Extract the [X, Y] coordinate from the center of the cell holding the provided text.  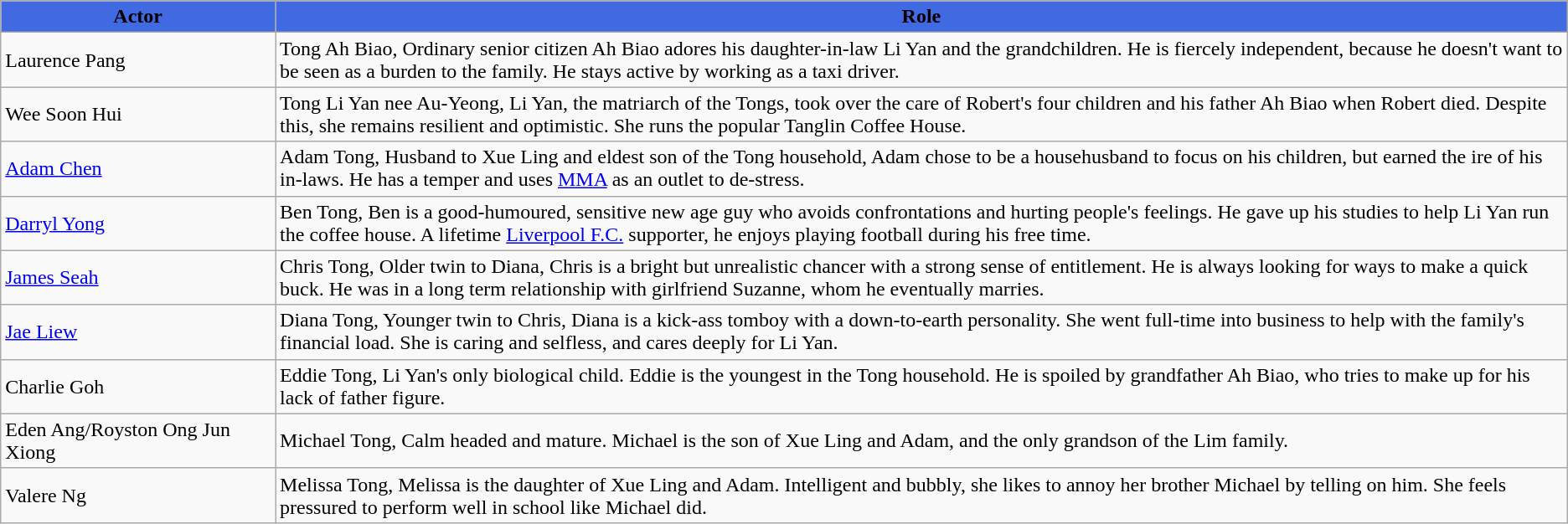
Darryl Yong [138, 223]
Charlie Goh [138, 387]
Eden Ang/Royston Ong Jun Xiong [138, 440]
James Seah [138, 278]
Laurence Pang [138, 60]
Jae Liew [138, 331]
Role [921, 17]
Valere Ng [138, 496]
Wee Soon Hui [138, 114]
Adam Chen [138, 169]
Actor [138, 17]
Michael Tong, Calm headed and mature. Michael is the son of Xue Ling and Adam, and the only grandson of the Lim family. [921, 440]
